Detect which cell encompasses the target text, then output its [x, y] center coordinate. 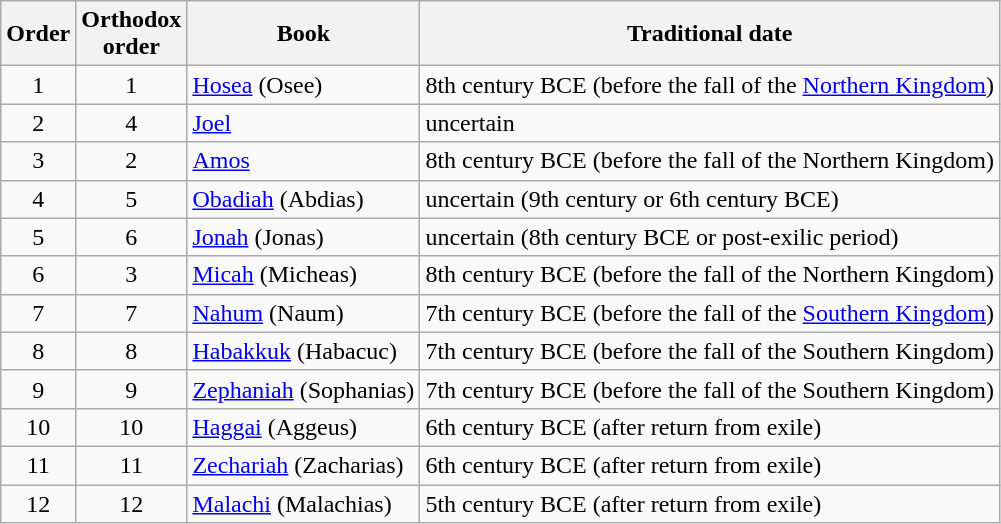
Micah (Micheas) [304, 275]
5th century BCE (after return from exile) [710, 503]
Book [304, 34]
Amos [304, 161]
Order [38, 34]
Joel [304, 123]
uncertain [710, 123]
Malachi (Malachias) [304, 503]
Zephaniah (Sophanias) [304, 389]
Traditional date [710, 34]
Jonah (Jonas) [304, 237]
Nahum (Naum) [304, 313]
uncertain (8th century BCE or post-exilic period) [710, 237]
Haggai (Aggeus) [304, 427]
uncertain (9th century or 6th century BCE) [710, 199]
Zechariah (Zacharias) [304, 465]
Habakkuk (Habacuc) [304, 351]
Orthodox order [132, 34]
Obadiah (Abdias) [304, 199]
Hosea (Osee) [304, 85]
